Detect which cell encompasses the target text, then output its (x, y) center coordinate. 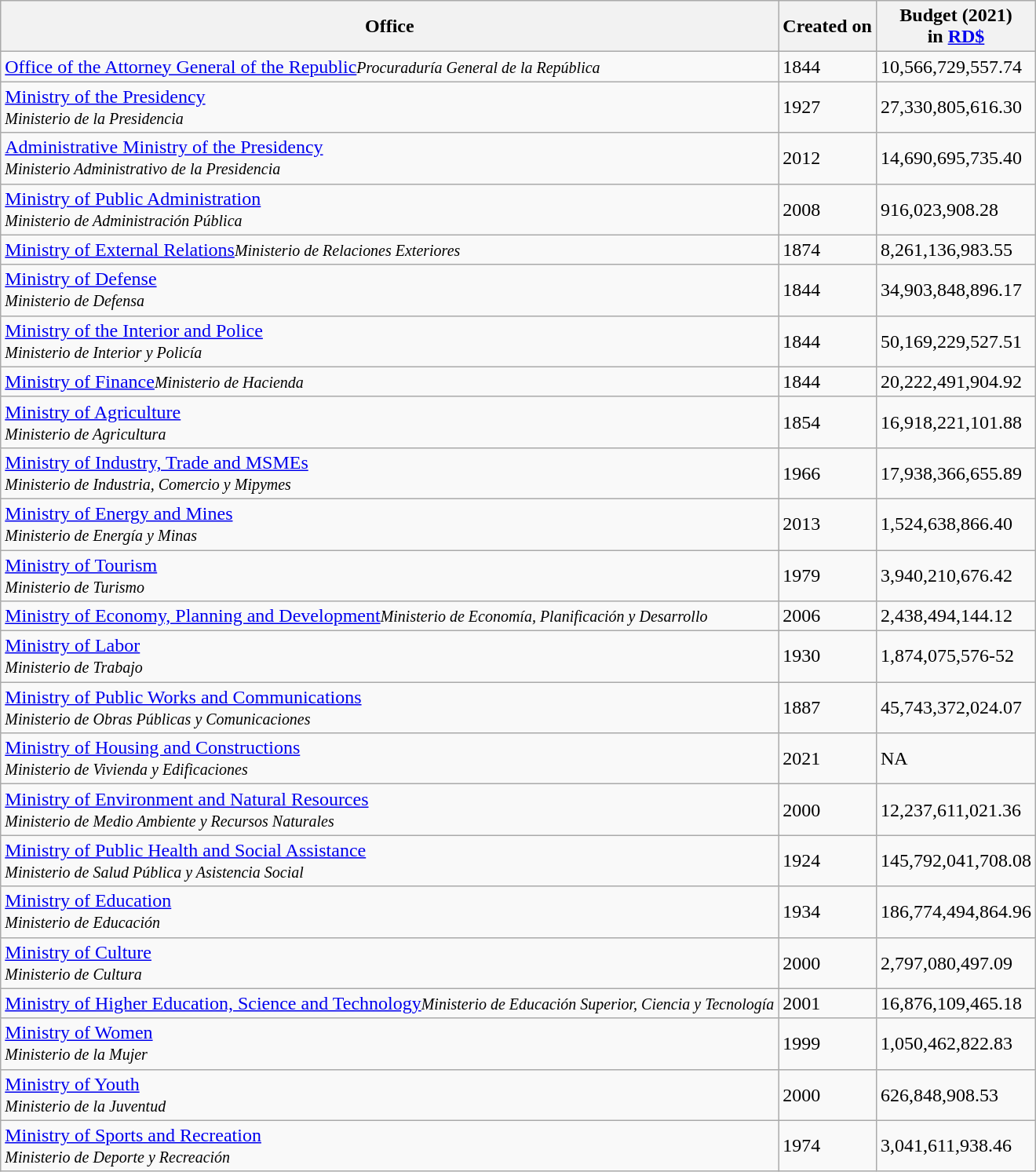
2,438,494,144.12 (956, 616)
Ministry of Economy, Planning and DevelopmentMinisterio de Economía, Planificación y Desarrollo (389, 616)
Ministry of Public AdministrationMinisterio de Administración Pública (389, 209)
3,041,611,938.46 (956, 1146)
Ministry of Industry, Trade and MSMEsMinisterio de Industria, Comercio y Mipymes (389, 473)
Ministry of WomenMinisterio de la Mujer (389, 1044)
1,050,462,822.83 (956, 1044)
16,876,109,465.18 (956, 1003)
1927 (827, 107)
Ministry of DefenseMinisterio de Defensa (389, 290)
45,743,372,024.07 (956, 708)
Ministry of Public Works and CommunicationsMinisterio de Obras Públicas y Comunicaciones (389, 708)
2012 (827, 159)
Office (389, 27)
16,918,221,101.88 (956, 422)
17,938,366,655.89 (956, 473)
1974 (827, 1146)
Ministry of LaborMinisterio de Trabajo (389, 656)
Ministry of TourismMinisterio de Turismo (389, 575)
1930 (827, 656)
20,222,491,904.92 (956, 382)
145,792,041,708.08 (956, 860)
12,237,611,021.36 (956, 810)
Administrative Ministry of the PresidencyMinisterio Administrativo de la Presidencia (389, 159)
1999 (827, 1044)
1874 (827, 250)
Ministry of the PresidencyMinisterio de la Presidencia (389, 107)
14,690,695,735.40 (956, 159)
1966 (827, 473)
Ministry of the Interior and PoliceMinisterio de Interior y Policía (389, 341)
2008 (827, 209)
27,330,805,616.30 (956, 107)
2006 (827, 616)
Ministry of EducationMinisterio de Educación (389, 912)
Ministry of Higher Education, Science and TechnologyMinisterio de Educación Superior, Ciencia y Tecnología (389, 1003)
2,797,080,497.09 (956, 962)
Ministry of Environment and Natural ResourcesMinisterio de Medio Ambiente y Recursos Naturales (389, 810)
1924 (827, 860)
Office of the Attorney General of the RepublicProcuraduría General de la República (389, 67)
Ministry of External RelationsMinisterio de Relaciones Exteriores (389, 250)
Ministry of Housing and ConstructionsMinisterio de Vivienda y Edificaciones (389, 758)
2001 (827, 1003)
1854 (827, 422)
1,524,638,866.40 (956, 524)
3,940,210,676.42 (956, 575)
1979 (827, 575)
Budget (2021)in RD$ (956, 27)
Ministry of CultureMinisterio de Cultura (389, 962)
1,874,075,576-52 (956, 656)
2021 (827, 758)
2013 (827, 524)
50,169,229,527.51 (956, 341)
Ministry of YouthMinisterio de la Juventud (389, 1094)
Ministry of FinanceMinisterio de Hacienda (389, 382)
626,848,908.53 (956, 1094)
Ministry of Sports and RecreationMinisterio de Deporte y Recreación (389, 1146)
34,903,848,896.17 (956, 290)
186,774,494,864.96 (956, 912)
Ministry of Public Health and Social AssistanceMinisterio de Salud Pública y Asistencia Social (389, 860)
916,023,908.28 (956, 209)
1934 (827, 912)
Ministry of AgricultureMinisterio de Agricultura (389, 422)
8,261,136,983.55 (956, 250)
1887 (827, 708)
10,566,729,557.74 (956, 67)
Ministry of Energy and MinesMinisterio de Energía y Minas (389, 524)
NA (956, 758)
Created on (827, 27)
